Detect which cell encompasses the target text, then output its [X, Y] center coordinate. 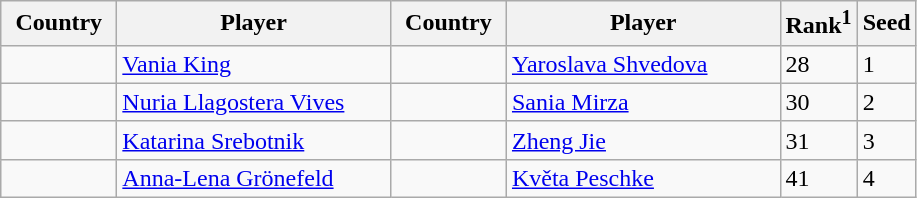
4 [886, 178]
1 [886, 64]
31 [818, 140]
2 [886, 102]
41 [818, 178]
Rank1 [818, 24]
30 [818, 102]
Yaroslava Shvedova [643, 64]
Vania King [254, 64]
Sania Mirza [643, 102]
Nuria Llagostera Vives [254, 102]
3 [886, 140]
28 [818, 64]
Seed [886, 24]
Anna-Lena Grönefeld [254, 178]
Květa Peschke [643, 178]
Katarina Srebotnik [254, 140]
Zheng Jie [643, 140]
